Scan for the cell matching the given text and deliver its (x, y) coordinate at center. 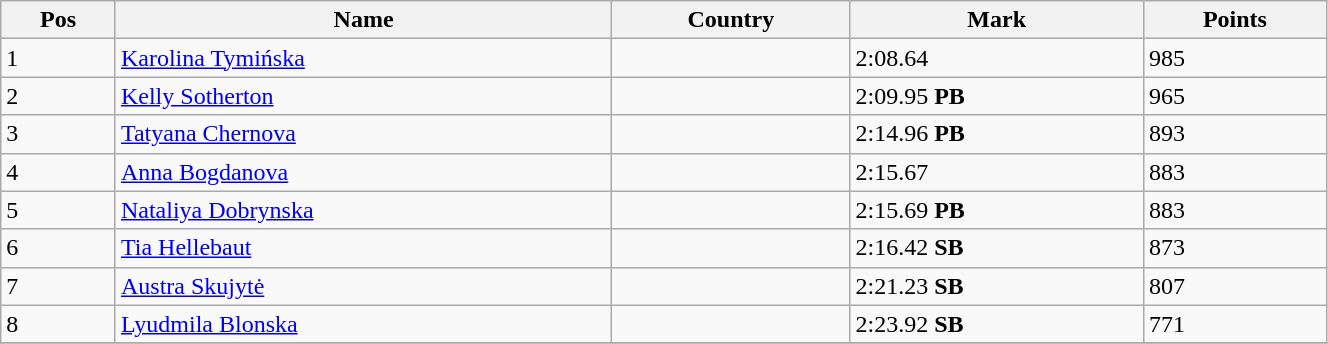
Points (1234, 20)
2:16.42 SB (996, 248)
2:15.69 PB (996, 210)
Karolina Tymińska (363, 58)
Mark (996, 20)
2 (58, 96)
Kelly Sotherton (363, 96)
Pos (58, 20)
7 (58, 286)
Tia Hellebaut (363, 248)
2:21.23 SB (996, 286)
2:09.95 PB (996, 96)
3 (58, 134)
Austra Skujytė (363, 286)
Anna Bogdanova (363, 172)
6 (58, 248)
1 (58, 58)
2:15.67 (996, 172)
2:08.64 (996, 58)
Nataliya Dobrynska (363, 210)
893 (1234, 134)
873 (1234, 248)
985 (1234, 58)
965 (1234, 96)
807 (1234, 286)
2:23.92 SB (996, 324)
Lyudmila Blonska (363, 324)
Country (731, 20)
Tatyana Chernova (363, 134)
8 (58, 324)
771 (1234, 324)
5 (58, 210)
2:14.96 PB (996, 134)
4 (58, 172)
Name (363, 20)
